From the cell containing the given text, extract its center point as (X, Y) coordinate. 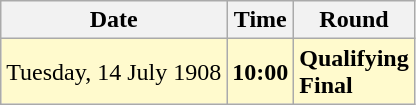
Date (114, 20)
Round (354, 20)
Tuesday, 14 July 1908 (114, 72)
Time (260, 20)
10:00 (260, 72)
QualifyingFinal (354, 72)
